Provide the (X, Y) coordinate of the cell's center where the given text is located.  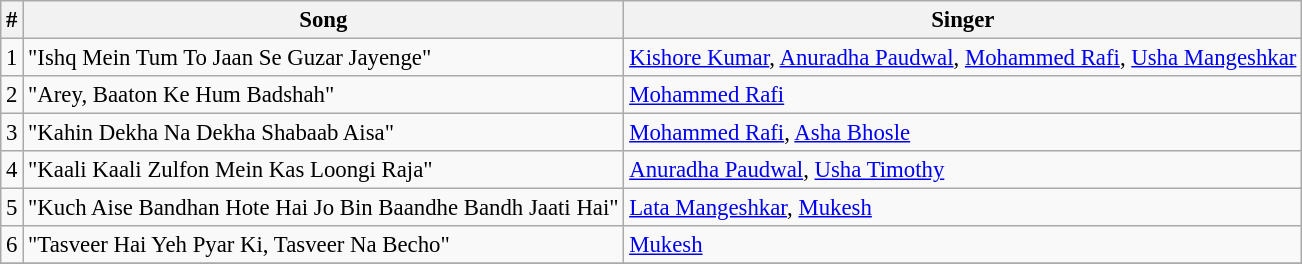
1 (12, 58)
5 (12, 208)
Kishore Kumar, Anuradha Paudwal, Mohammed Rafi, Usha Mangeshkar (963, 58)
"Ishq Mein Tum To Jaan Se Guzar Jayenge" (324, 58)
Song (324, 20)
Anuradha Paudwal, Usha Timothy (963, 170)
4 (12, 170)
"Tasveer Hai Yeh Pyar Ki, Tasveer Na Becho" (324, 245)
"Arey, Baaton Ke Hum Badshah" (324, 95)
Singer (963, 20)
"Kuch Aise Bandhan Hote Hai Jo Bin Baandhe Bandh Jaati Hai" (324, 208)
Mohammed Rafi, Asha Bhosle (963, 133)
Mohammed Rafi (963, 95)
3 (12, 133)
# (12, 20)
Mukesh (963, 245)
"Kahin Dekha Na Dekha Shabaab Aisa" (324, 133)
"Kaali Kaali Zulfon Mein Kas Loongi Raja" (324, 170)
Lata Mangeshkar, Mukesh (963, 208)
2 (12, 95)
6 (12, 245)
